Pinpoint the cell where the given text exists, returning its (X, Y) midpoint coordinate. 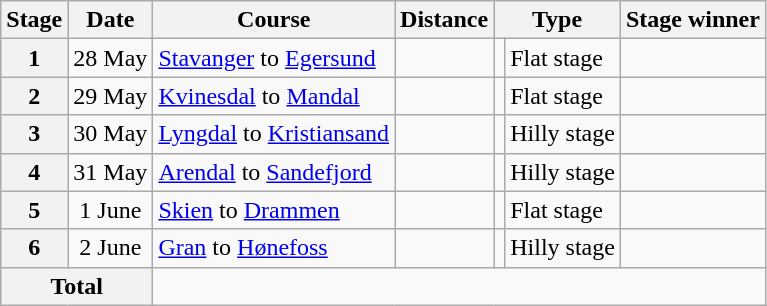
5 (34, 210)
Total (77, 286)
1 (34, 58)
1 June (110, 210)
Course (274, 20)
Arendal to Sandefjord (274, 172)
Skien to Drammen (274, 210)
4 (34, 172)
30 May (110, 134)
Gran to Hønefoss (274, 248)
28 May (110, 58)
Stage (34, 20)
Kvinesdal to Mandal (274, 96)
6 (34, 248)
Stavanger to Egersund (274, 58)
29 May (110, 96)
Type (558, 20)
Lyngdal to Kristiansand (274, 134)
2 (34, 96)
2 June (110, 248)
Date (110, 20)
31 May (110, 172)
Distance (444, 20)
3 (34, 134)
Stage winner (692, 20)
